Extract the [X, Y] coordinate from the center of the cell holding the provided text.  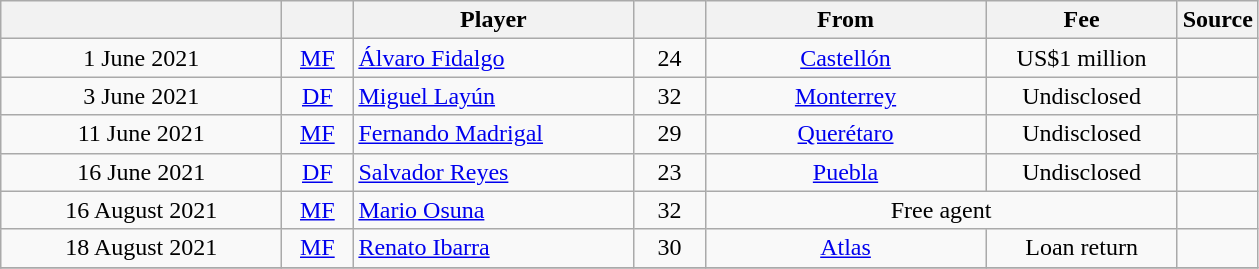
Source [1218, 20]
Salvador Reyes [494, 172]
Mario Osuna [494, 210]
Atlas [846, 248]
Free agent [941, 210]
US$1 million [1082, 58]
Monterrey [846, 96]
Puebla [846, 172]
Castellón [846, 58]
23 [670, 172]
Player [494, 20]
Renato Ibarra [494, 248]
30 [670, 248]
24 [670, 58]
From [846, 20]
1 June 2021 [142, 58]
16 August 2021 [142, 210]
3 June 2021 [142, 96]
11 June 2021 [142, 134]
Álvaro Fidalgo [494, 58]
18 August 2021 [142, 248]
16 June 2021 [142, 172]
Fernando Madrigal [494, 134]
Querétaro [846, 134]
Fee [1082, 20]
Miguel Layún [494, 96]
29 [670, 134]
Loan return [1082, 248]
